Determine the (x, y) coordinate at the center of the cell enclosing the given text.  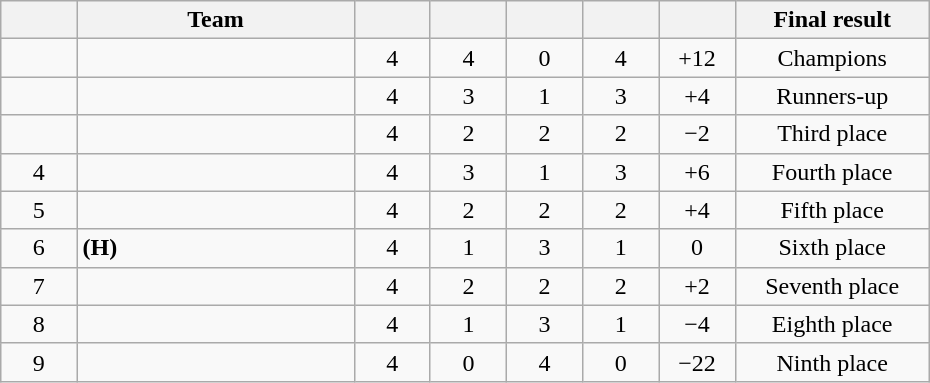
Runners-up (832, 96)
Champions (832, 58)
−22 (697, 362)
Team (216, 20)
(H) (216, 248)
Fifth place (832, 210)
+12 (697, 58)
−4 (697, 324)
−2 (697, 134)
Fourth place (832, 172)
5 (39, 210)
Final result (832, 20)
8 (39, 324)
Sixth place (832, 248)
+2 (697, 286)
+6 (697, 172)
7 (39, 286)
Seventh place (832, 286)
Third place (832, 134)
Eighth place (832, 324)
6 (39, 248)
9 (39, 362)
Ninth place (832, 362)
